From the cell containing the given text, extract its center point as (X, Y) coordinate. 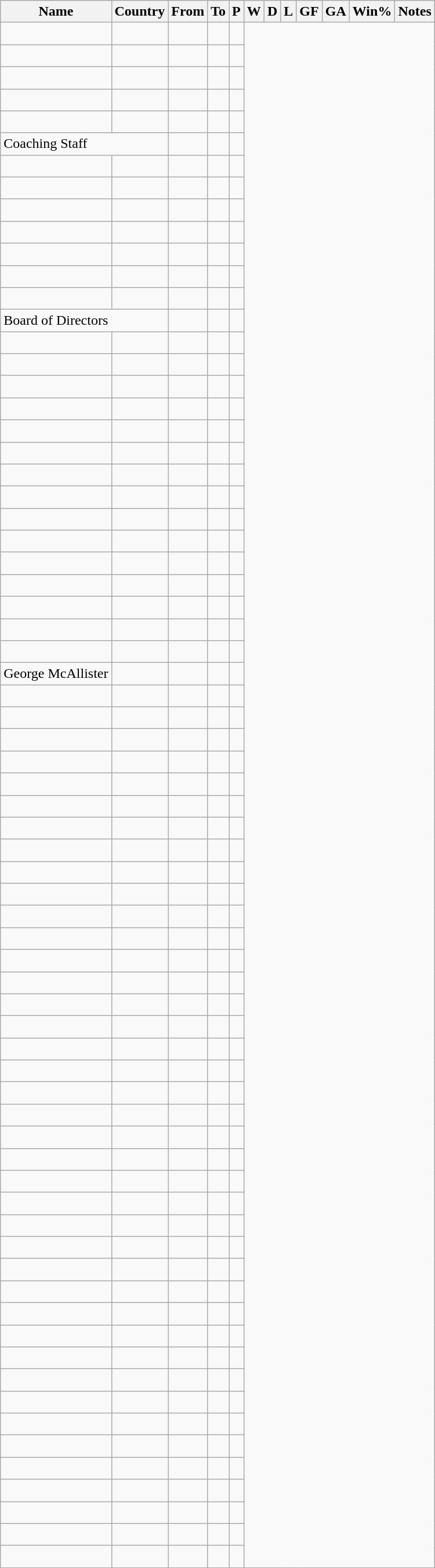
Board of Directors (85, 321)
D (272, 12)
L (289, 12)
P (237, 12)
W (254, 12)
To (218, 12)
Country (140, 12)
From (188, 12)
Win% (372, 12)
Name (56, 12)
Notes (415, 12)
Coaching Staff (85, 144)
GF (309, 12)
George McAllister (56, 674)
GA (335, 12)
